From the cell containing the given text, extract its center point as (X, Y) coordinate. 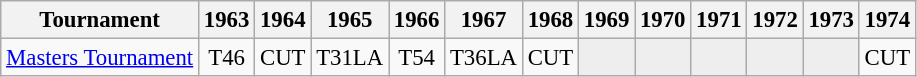
Tournament (100, 20)
1969 (606, 20)
1974 (887, 20)
1966 (416, 20)
1970 (663, 20)
1965 (350, 20)
1963 (227, 20)
1972 (775, 20)
1968 (550, 20)
1964 (283, 20)
Masters Tournament (100, 58)
1967 (484, 20)
T46 (227, 58)
T54 (416, 58)
1971 (719, 20)
T31LA (350, 58)
T36LA (484, 58)
1973 (831, 20)
